Detect which cell encompasses the target text, then output its (X, Y) center coordinate. 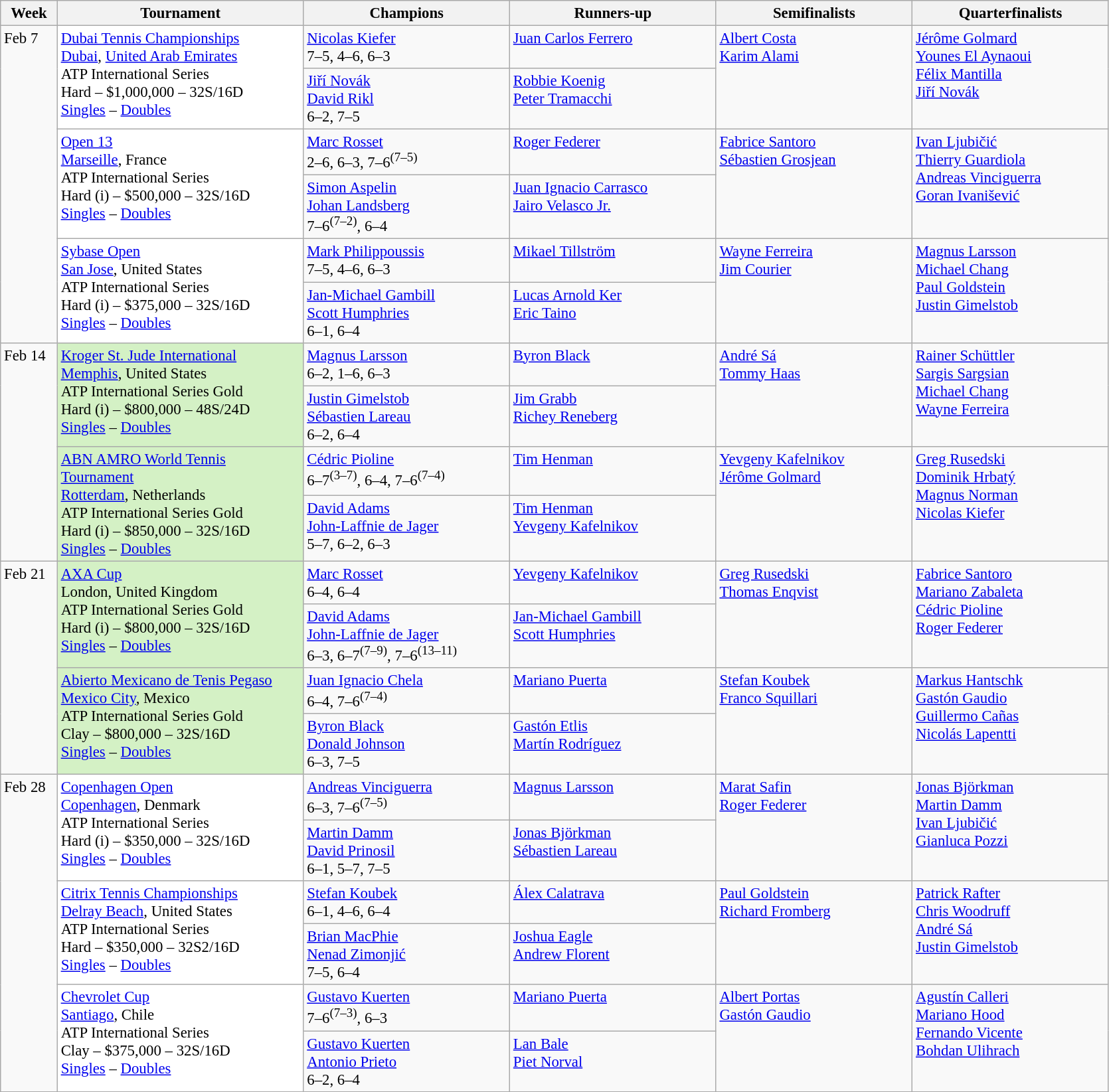
Joshua Eagle Andrew Florent (614, 955)
Fabrice Santoro Mariano Zabaleta Cédric Pioline Roger Federer (1011, 615)
Rainer Schüttler Sargis Sargsian Michael Chang Wayne Ferreira (1011, 394)
Week (29, 13)
Agustín Calleri Mariano Hood Fernando Vicente Bohdan Ulihrach (1011, 1038)
Magnus Larsson Michael Chang Paul Goldstein Justin Gimelstob (1011, 291)
Juan Ignacio Chela6–4, 7–6(7–4) (406, 690)
Juan Carlos Ferrero (614, 48)
Yevgeny Kafelnikov (614, 583)
Markus Hantschk Gastón Gaudio Guillermo Cañas Nicolás Lapentti (1011, 721)
Citrix Tennis Championships Delray Beach, United StatesATP International SeriesHard – $350,000 – 32S2/16DSingles – Doubles (181, 933)
Wayne Ferreira Jim Courier (814, 291)
Simon Aspelin Johan Landsberg7–6(7–2), 6–4 (406, 207)
Tim Henman (614, 471)
Jiří Novák David Rikl6–2, 7–5 (406, 99)
Tournament (181, 13)
Lucas Arnold Ker Eric Taino (614, 313)
Marat Safin Roger Federer (814, 828)
Mark Philippoussis7–5, 4–6, 6–3 (406, 260)
Runners-up (614, 13)
Brian MacPhie Nenad Zimonjić7–5, 6–4 (406, 955)
Patrick Rafter Chris Woodruff André Sá Justin Gimelstob (1011, 933)
Juan Ignacio Carrasco Jairo Velasco Jr. (614, 207)
Dubai Tennis Championships Dubai, United Arab EmiratesATP International SeriesHard – $1,000,000 – 32S/16DSingles – Doubles (181, 78)
Semifinalists (814, 13)
Quarterfinalists (1011, 13)
Mikael Tillström (614, 260)
Byron Black (614, 364)
Gustavo Kuerten Antonio Prieto 6–2, 6–4 (406, 1061)
Gastón Etlis Martín Rodríguez (614, 744)
Magnus Larsson6–2, 1–6, 6–3 (406, 364)
Jim Grabb Richey Reneberg (614, 416)
Cédric Pioline6–7(3–7), 6–4, 7–6(7–4) (406, 471)
Roger Federer (614, 153)
Abierto Mexicano de Tenis Pegaso Mexico City, MexicoATP International Series GoldClay – $800,000 – 32S/16DSingles – Doubles (181, 721)
Yevgeny Kafelnikov Jérôme Golmard (814, 503)
Martin Damm David Prinosil6–1, 5–7, 7–5 (406, 851)
Justin Gimelstob Sébastien Lareau6–2, 6–4 (406, 416)
Copenhagen Open Copenhagen, DenmarkATP International SeriesHard (i) – $350,000 – 32S/16DSingles – Doubles (181, 828)
Stefan Koubek Franco Squillari (814, 721)
Magnus Larsson (614, 798)
David Adams John-Laffnie de Jager5–7, 6–2, 6–3 (406, 528)
Stefan Koubek6–1, 4–6, 6–4 (406, 903)
Álex Calatrava (614, 903)
Jonas Björkman Martin Damm Ivan Ljubičić Gianluca Pozzi (1011, 828)
Kroger St. Jude International Memphis, United StatesATP International Series GoldHard (i) – $800,000 – 48S/24DSingles – Doubles (181, 394)
Nicolas Kiefer 7–5, 4–6, 6–3 (406, 48)
Jan-Michael Gambill Scott Humphries6–1, 6–4 (406, 313)
Tim Henman Yevgeny Kafelnikov (614, 528)
Byron Black Donald Johnson6–3, 7–5 (406, 744)
Fabrice Santoro Sébastien Grosjean (814, 185)
Open 13 Marseille, FranceATP International SeriesHard (i) – $500,000 – 32S/16DSingles – Doubles (181, 185)
Feb 14 (29, 451)
ABN AMRO World Tennis Tournament Rotterdam, NetherlandsATP International Series GoldHard (i) – $850,000 – 32S/16DSingles – Doubles (181, 503)
Lan Bale Piet Norval (614, 1061)
Marc Rosset 2–6, 6–3, 7–6(7–5) (406, 153)
André Sá Tommy Haas (814, 394)
AXA Cup London, United KingdomATP International Series GoldHard (i) – $800,000 – 32S/16DSingles – Doubles (181, 615)
Jan-Michael Gambill Scott Humphries (614, 636)
Albert Costa Karim Alami (814, 78)
Jonas Björkman Sébastien Lareau (614, 851)
Albert Portas Gastón Gaudio (814, 1038)
Feb 7 (29, 185)
David Adams John-Laffnie de Jager6–3, 6–7(7–9), 7–6(13–11) (406, 636)
Andreas Vinciguerra6–3, 7–6(7–5) (406, 798)
Robbie Koenig Peter Tramacchi (614, 99)
Greg Rusedski Thomas Enqvist (814, 615)
Greg Rusedski Dominik Hrbatý Magnus Norman Nicolas Kiefer (1011, 503)
Ivan Ljubičić Thierry Guardiola Andreas Vinciguerra Goran Ivanišević (1011, 185)
Gustavo Kuerten7–6(7–3), 6–3 (406, 1008)
Feb 21 (29, 668)
Sybase Open San Jose, United StatesATP International SeriesHard (i) – $375,000 – 32S/16DSingles – Doubles (181, 291)
Paul Goldstein Richard Fromberg (814, 933)
Chevrolet Cup Santiago, ChileATP International SeriesClay – $375,000 – 32S/16DSingles – Doubles (181, 1038)
Feb 28 (29, 933)
Champions (406, 13)
Jérôme Golmard Younes El Aynaoui Félix Mantilla Jiří Novák (1011, 78)
Marc Rosset6–4, 6–4 (406, 583)
